Pinpoint the cell where the given text exists, returning its [X, Y] midpoint coordinate. 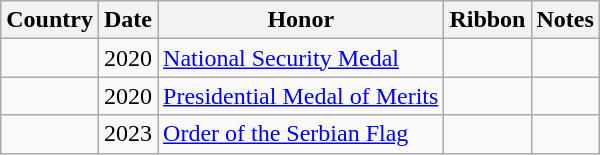
Country [50, 20]
National Security Medal [301, 58]
Order of the Serbian Flag [301, 134]
Honor [301, 20]
Ribbon [488, 20]
Presidential Medal of Merits [301, 96]
Notes [565, 20]
Date [128, 20]
2023 [128, 134]
